Output the [x, y] coordinate of the center of the cell containing the given text.  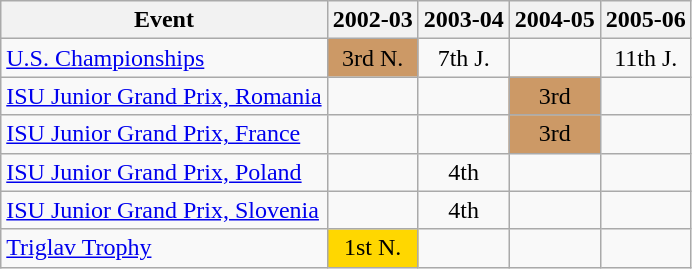
U.S. Championships [164, 58]
Event [164, 20]
Triglav Trophy [164, 248]
2003-04 [464, 20]
ISU Junior Grand Prix, Romania [164, 96]
ISU Junior Grand Prix, Slovenia [164, 210]
ISU Junior Grand Prix, Poland [164, 172]
2002-03 [372, 20]
1st N. [372, 248]
2005-06 [646, 20]
3rd N. [372, 58]
ISU Junior Grand Prix, France [164, 134]
7th J. [464, 58]
11th J. [646, 58]
2004-05 [554, 20]
